Scan for the cell matching the given text and deliver its [X, Y] coordinate at center. 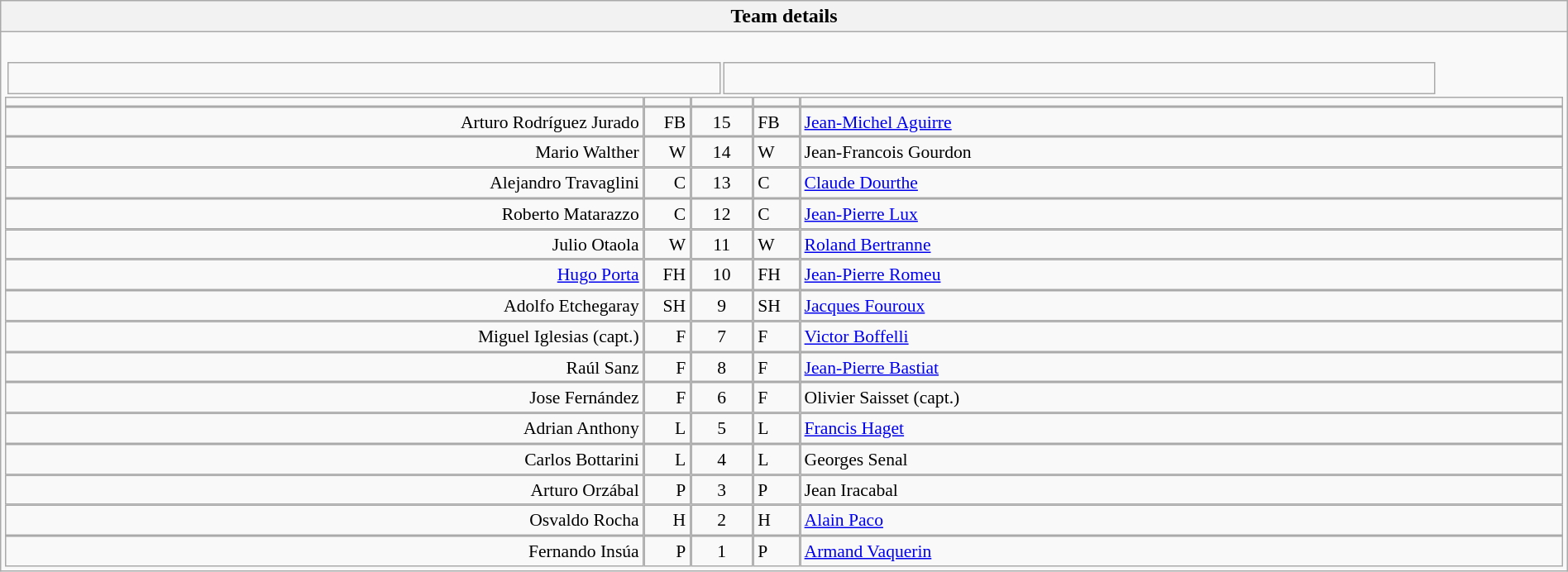
Francis Haget [1181, 428]
Claude Dourthe [1181, 184]
1 [721, 551]
Victor Boffelli [1181, 336]
13 [721, 184]
12 [721, 213]
Armand Vaquerin [1181, 551]
Olivier Saisset (capt.) [1181, 398]
Adrian Anthony [324, 428]
Raúl Sanz [324, 367]
2 [721, 521]
Julio Otaola [324, 245]
Alain Paco [1181, 521]
4 [721, 460]
Roberto Matarazzo [324, 213]
Hugo Porta [324, 274]
Fernando Insúa [324, 551]
3 [721, 489]
Jean Iracabal [1181, 489]
11 [721, 245]
Miguel Iglesias (capt.) [324, 336]
Jean-Pierre Romeu [1181, 274]
Jean-Francois Gourdon [1181, 152]
Team details [784, 17]
Arturo Orzábal [324, 489]
Jose Fernández [324, 398]
Alejandro Travaglini [324, 184]
Jean-Pierre Lux [1181, 213]
10 [721, 274]
Carlos Bottarini [324, 460]
Roland Bertranne [1181, 245]
Osvaldo Rocha [324, 521]
5 [721, 428]
9 [721, 306]
7 [721, 336]
Mario Walther [324, 152]
Arturo Rodríguez Jurado [324, 122]
Jean-Michel Aguirre [1181, 122]
14 [721, 152]
Adolfo Etchegaray [324, 306]
6 [721, 398]
8 [721, 367]
Jacques Fouroux [1181, 306]
15 [721, 122]
Georges Senal [1181, 460]
Jean-Pierre Bastiat [1181, 367]
